Find where the given text appears and provide that cell's center as (X, Y) coordinate. 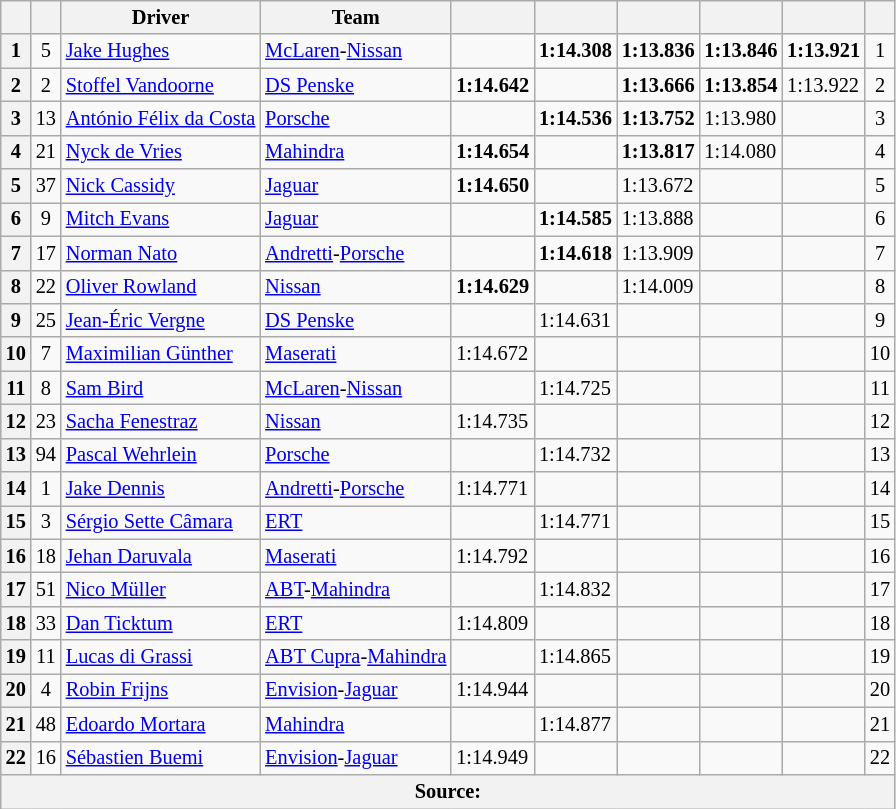
Sébastien Buemi (160, 758)
1:13.922 (824, 85)
1:13.666 (658, 85)
1:13.836 (658, 51)
1:14.618 (576, 253)
Nyck de Vries (160, 152)
ABT-Mahindra (356, 589)
1:14.654 (492, 152)
1:13.921 (824, 51)
Nick Cassidy (160, 186)
1:13.672 (658, 186)
1:13.980 (742, 118)
Jake Dennis (160, 489)
Stoffel Vandoorne (160, 85)
Jehan Daruvala (160, 556)
1:14.536 (576, 118)
51 (46, 589)
Maximilian Günther (160, 354)
1:14.832 (576, 589)
1:14.877 (576, 724)
Sam Bird (160, 388)
1:13.909 (658, 253)
1:14.642 (492, 85)
1:14.865 (576, 657)
Mitch Evans (160, 219)
1:14.725 (576, 388)
Sacha Fenestraz (160, 421)
1:14.585 (576, 219)
1:13.752 (658, 118)
ABT Cupra-Mahindra (356, 657)
1:14.672 (492, 354)
1:14.944 (492, 690)
Pascal Wehrlein (160, 455)
Driver (160, 17)
37 (46, 186)
1:14.735 (492, 421)
1:14.792 (492, 556)
1:13.888 (658, 219)
1:14.809 (492, 623)
Edoardo Mortara (160, 724)
1:14.009 (658, 287)
Sérgio Sette Câmara (160, 522)
Nico Müller (160, 589)
Robin Frijns (160, 690)
1:14.080 (742, 152)
94 (46, 455)
Dan Ticktum (160, 623)
1:13.854 (742, 85)
António Félix da Costa (160, 118)
48 (46, 724)
Source: (448, 791)
25 (46, 320)
Team (356, 17)
1:14.631 (576, 320)
Jean-Éric Vergne (160, 320)
1:13.817 (658, 152)
1:13.846 (742, 51)
1:14.732 (576, 455)
Norman Nato (160, 253)
1:14.650 (492, 186)
Jake Hughes (160, 51)
23 (46, 421)
33 (46, 623)
1:14.308 (576, 51)
Lucas di Grassi (160, 657)
1:14.949 (492, 758)
Oliver Rowland (160, 287)
1:14.629 (492, 287)
